Capture the cell that displays the provided text and extract its (X, Y) central coordinate. 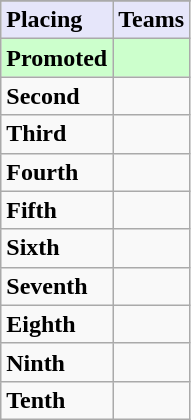
Promoted (57, 58)
Placing (57, 20)
Fifth (57, 210)
Seventh (57, 286)
Sixth (57, 248)
Teams (152, 20)
Ninth (57, 362)
Eighth (57, 324)
Tenth (57, 400)
Second (57, 96)
Fourth (57, 172)
Third (57, 134)
